From the cell containing the given text, extract its center point as (X, Y) coordinate. 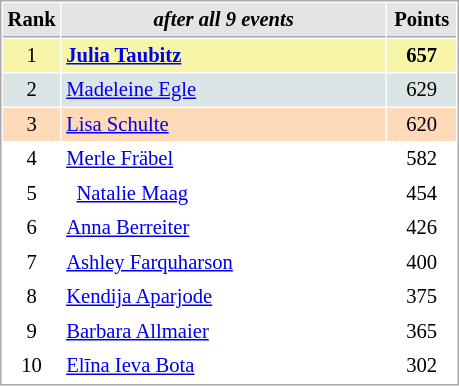
620 (422, 124)
375 (422, 296)
3 (32, 124)
Merle Fräbel (224, 158)
Kendija Aparjode (224, 296)
Anna Berreiter (224, 228)
Natalie Maag (224, 194)
Barbara Allmaier (224, 332)
Points (422, 20)
426 (422, 228)
Ashley Farquharson (224, 262)
Lisa Schulte (224, 124)
582 (422, 158)
454 (422, 194)
6 (32, 228)
9 (32, 332)
10 (32, 366)
400 (422, 262)
302 (422, 366)
7 (32, 262)
Elīna Ieva Bota (224, 366)
Madeleine Egle (224, 90)
8 (32, 296)
657 (422, 56)
4 (32, 158)
1 (32, 56)
after all 9 events (224, 20)
2 (32, 90)
365 (422, 332)
Julia Taubitz (224, 56)
Rank (32, 20)
5 (32, 194)
629 (422, 90)
